Locate the cell with the specified text and output its (X, Y) center coordinate. 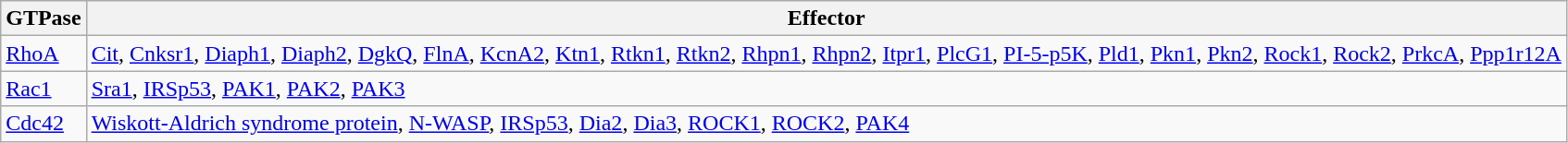
Effector (826, 18)
Rac1 (44, 89)
GTPase (44, 18)
RhoA (44, 54)
Wiskott-Aldrich syndrome protein, N-WASP, IRSp53, Dia2, Dia3, ROCK1, ROCK2, PAK4 (826, 124)
Cdc42 (44, 124)
Sra1, IRSp53, PAK1, PAK2, PAK3 (826, 89)
